Find where the given text appears and provide that cell's center as (x, y) coordinate. 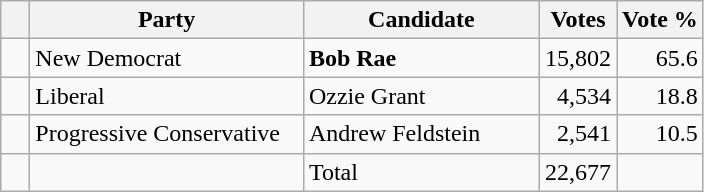
New Democrat (167, 58)
Progressive Conservative (167, 134)
22,677 (578, 172)
4,534 (578, 96)
Total (421, 172)
Party (167, 20)
18.8 (660, 96)
Vote % (660, 20)
2,541 (578, 134)
65.6 (660, 58)
10.5 (660, 134)
Votes (578, 20)
Liberal (167, 96)
15,802 (578, 58)
Candidate (421, 20)
Bob Rae (421, 58)
Ozzie Grant (421, 96)
Andrew Feldstein (421, 134)
